From the cell containing the given text, extract its center point as (x, y) coordinate. 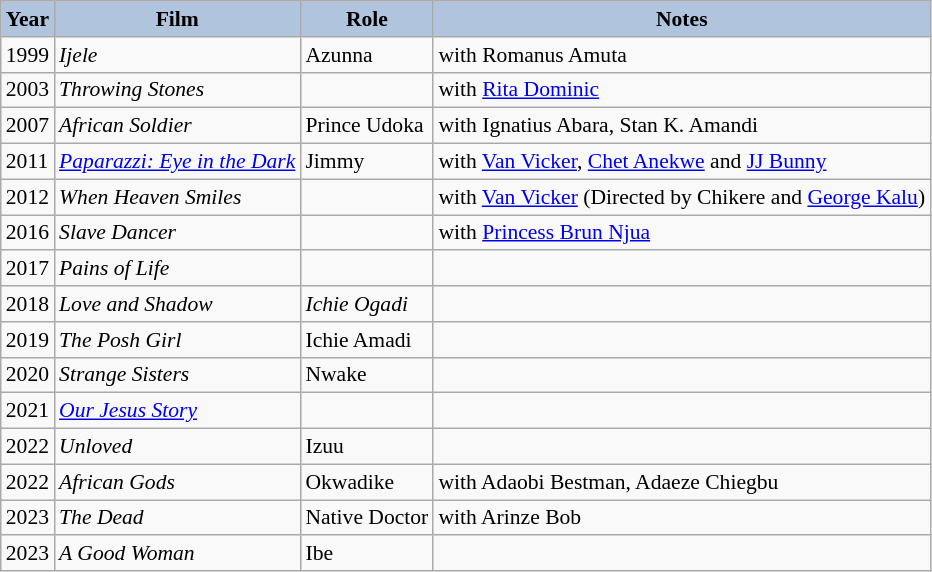
2003 (28, 90)
Our Jesus Story (177, 411)
Prince Udoka (366, 126)
Pains of Life (177, 269)
Notes (682, 19)
2020 (28, 375)
with Romanus Amuta (682, 55)
with Van Vicker, Chet Anekwe and JJ Bunny (682, 162)
When Heaven Smiles (177, 197)
Nwake (366, 375)
Slave Dancer (177, 233)
Izuu (366, 447)
with Van Vicker (Directed by Chikere and George Kalu) (682, 197)
Strange Sisters (177, 375)
Year (28, 19)
2017 (28, 269)
with Rita Dominic (682, 90)
Role (366, 19)
Unloved (177, 447)
1999 (28, 55)
Jimmy (366, 162)
2016 (28, 233)
with Princess Brun Njua (682, 233)
Throwing Stones (177, 90)
Okwadike (366, 482)
African Gods (177, 482)
2012 (28, 197)
The Dead (177, 518)
with Adaobi Bestman, Adaeze Chiegbu (682, 482)
A Good Woman (177, 554)
2021 (28, 411)
Native Doctor (366, 518)
The Posh Girl (177, 340)
2011 (28, 162)
Love and Shadow (177, 304)
Paparazzi: Eye in the Dark (177, 162)
2007 (28, 126)
Ibe (366, 554)
Film (177, 19)
Ichie Amadi (366, 340)
Azunna (366, 55)
Ichie Ogadi (366, 304)
2019 (28, 340)
African Soldier (177, 126)
with Arinze Bob (682, 518)
with Ignatius Abara, Stan K. Amandi (682, 126)
Ijele (177, 55)
2018 (28, 304)
